Determine the (x, y) coordinate at the center of the cell enclosing the given text.  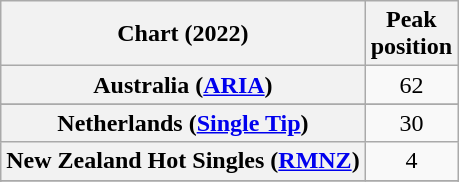
Chart (2022) (183, 34)
30 (411, 123)
Australia (ARIA) (183, 85)
New Zealand Hot Singles (RMNZ) (183, 161)
Netherlands (Single Tip) (183, 123)
Peakposition (411, 34)
4 (411, 161)
62 (411, 85)
